Capture the cell that displays the provided text and extract its [x, y] central coordinate. 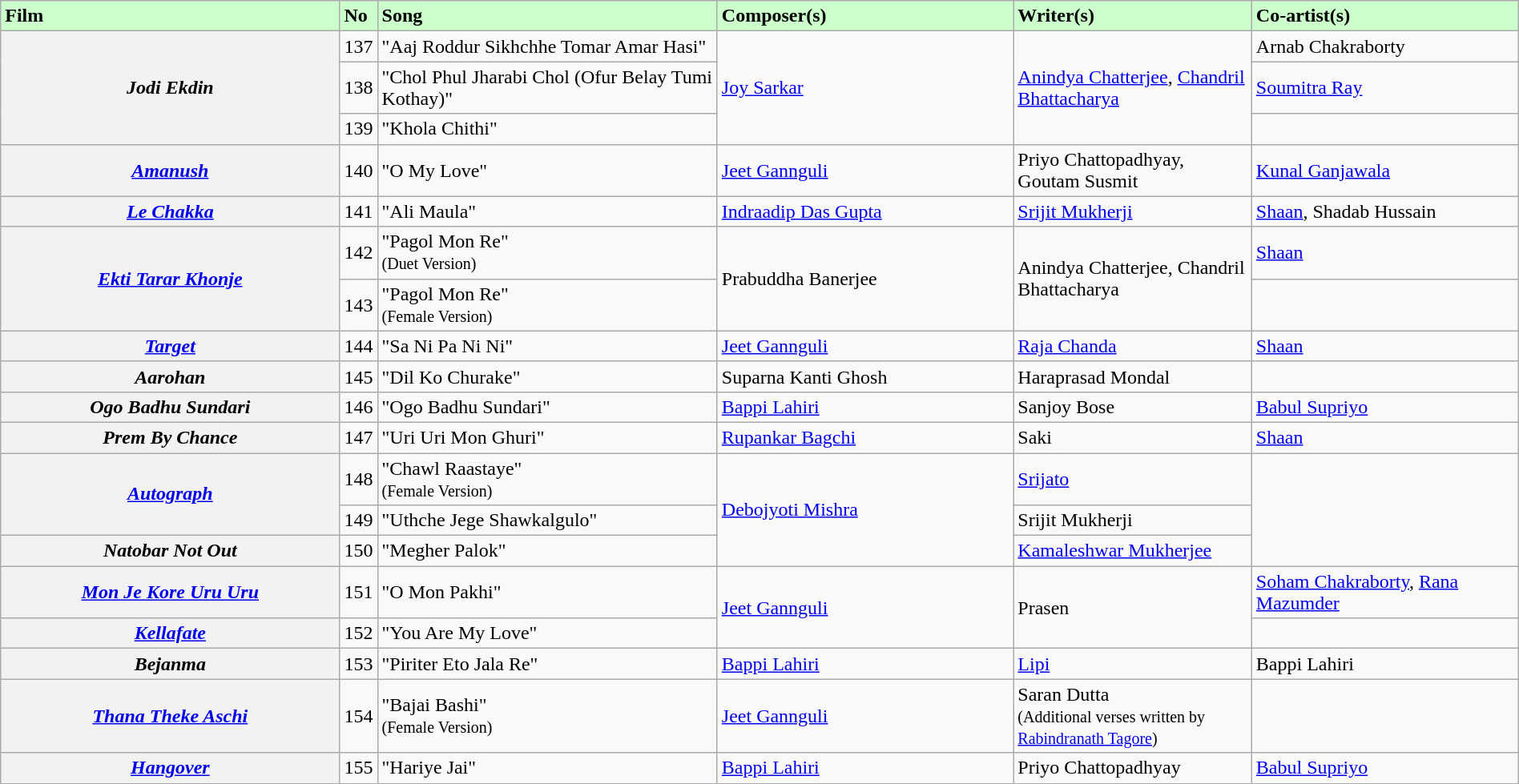
Thana Theke Aschi [170, 716]
143 [359, 304]
142 [359, 253]
"Sa Ni Pa Ni Ni" [547, 346]
Saran Dutta(Additional verses written by Rabindranath Tagore) [1133, 716]
Bejanma [170, 664]
Suparna Kanti Ghosh [865, 376]
Co-artist(s) [1384, 16]
"O Mon Pakhi" [547, 593]
140 [359, 170]
Sanjoy Bose [1133, 407]
"You Are My Love" [547, 633]
Ogo Badhu Sundari [170, 407]
144 [359, 346]
"Piriter Eto Jala Re" [547, 664]
Soumitra Ray [1384, 88]
Natobar Not Out [170, 551]
Le Chakka [170, 211]
147 [359, 437]
Film [170, 16]
"Uri Uri Mon Ghuri" [547, 437]
Jodi Ekdin [170, 88]
Priyo Chattopadhyay [1133, 768]
Kamaleshwar Mukherjee [1133, 551]
Rupankar Bagchi [865, 437]
149 [359, 521]
139 [359, 129]
146 [359, 407]
Amanush [170, 170]
Indraadip Das Gupta [865, 211]
Hangover [170, 768]
"Hariye Jai" [547, 768]
152 [359, 633]
Haraprasad Mondal [1133, 376]
Prasen [1133, 607]
Mon Je Kore Uru Uru [170, 593]
155 [359, 768]
"Bajai Bashi"(Female Version) [547, 716]
Kunal Ganjawala [1384, 170]
"Chol Phul Jharabi Chol (Ofur Belay Tumi Kothay)" [547, 88]
151 [359, 593]
Kellafate [170, 633]
Composer(s) [865, 16]
Lipi [1133, 664]
No [359, 16]
"Ali Maula" [547, 211]
Priyo Chattopadhyay, Goutam Susmit [1133, 170]
"Pagol Mon Re"(Female Version) [547, 304]
"Chawl Raastaye"(Female Version) [547, 479]
"O My Love" [547, 170]
"Dil Ko Churake" [547, 376]
Writer(s) [1133, 16]
154 [359, 716]
150 [359, 551]
153 [359, 664]
Srijato [1133, 479]
141 [359, 211]
"Uthche Jege Shawkalgulo" [547, 521]
145 [359, 376]
138 [359, 88]
Prem By Chance [170, 437]
"Khola Chithi" [547, 129]
Ekti Tarar Khonje [170, 279]
Shaan, Shadab Hussain [1384, 211]
Arnab Chakraborty [1384, 46]
"Megher Palok" [547, 551]
"Ogo Badhu Sundari" [547, 407]
Autograph [170, 495]
Saki [1133, 437]
Song [547, 16]
Joy Sarkar [865, 88]
137 [359, 46]
Soham Chakraborty, Rana Mazumder [1384, 593]
Prabuddha Banerjee [865, 279]
Raja Chanda [1133, 346]
Aarohan [170, 376]
"Aaj Roddur Sikhchhe Tomar Amar Hasi" [547, 46]
148 [359, 479]
"Pagol Mon Re"(Duet Version) [547, 253]
Debojyoti Mishra [865, 509]
Target [170, 346]
